Identify which cell holds the provided text, then report its (x, y) central coordinate. 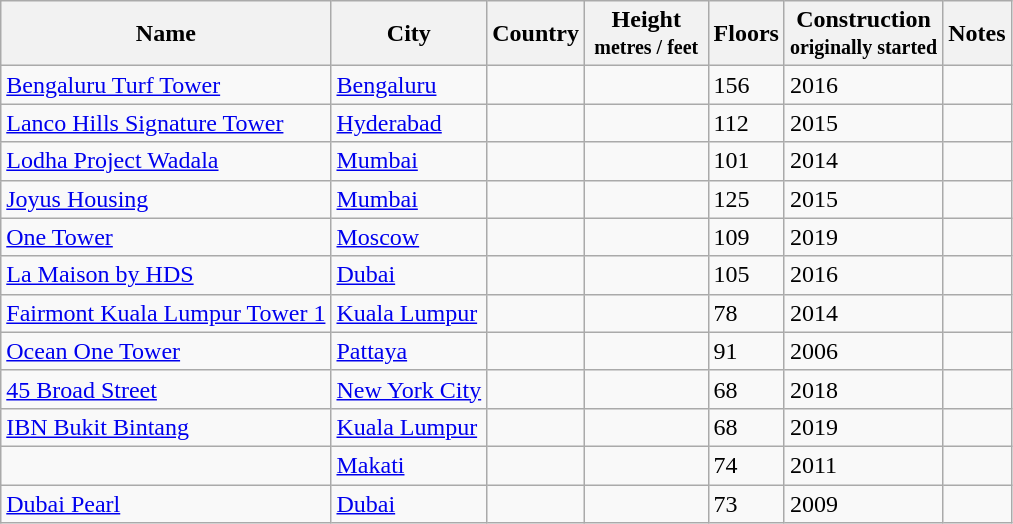
101 (746, 161)
Joyus Housing (166, 199)
Lodha Project Wadala (166, 161)
2018 (863, 389)
Constructionoriginally started (863, 34)
112 (746, 123)
City (409, 34)
Pattaya (409, 351)
Dubai Pearl (166, 503)
Name (166, 34)
Country (536, 34)
IBN Bukit Bintang (166, 427)
Bengaluru (409, 85)
La Maison by HDS (166, 275)
109 (746, 237)
Floors (746, 34)
2011 (863, 465)
2009 (863, 503)
One Tower (166, 237)
73 (746, 503)
Moscow (409, 237)
Hyderabad (409, 123)
Makati (409, 465)
2006 (863, 351)
Heightmetres / feet (646, 34)
91 (746, 351)
New York City (409, 389)
Ocean One Tower (166, 351)
Fairmont Kuala Lumpur Tower 1 (166, 313)
45 Broad Street (166, 389)
Notes (977, 34)
156 (746, 85)
125 (746, 199)
105 (746, 275)
74 (746, 465)
Lanco Hills Signature Tower (166, 123)
Bengaluru Turf Tower (166, 85)
78 (746, 313)
